Output the [X, Y] coordinate of the center of the cell containing the given text.  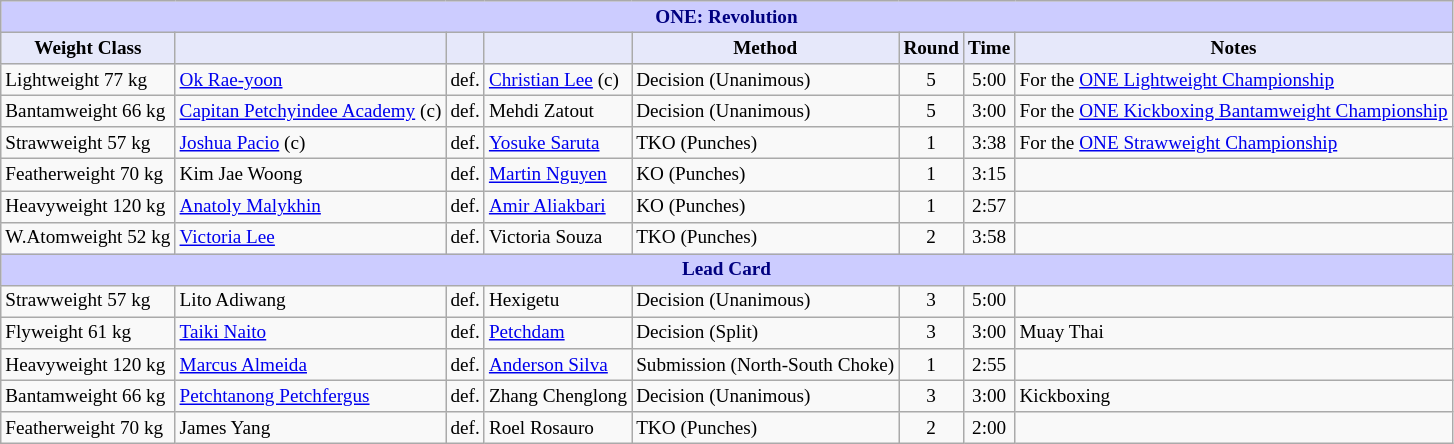
3:58 [988, 238]
Mehdi Zatout [558, 111]
Taiki Naito [310, 333]
Amir Aliakbari [558, 206]
Marcus Almeida [310, 365]
Capitan Petchyindee Academy (c) [310, 111]
Lightweight 77 kg [88, 80]
Hexigetu [558, 301]
Time [988, 48]
Yosuke Saruta [558, 143]
Round [932, 48]
Roel Rosauro [558, 428]
Victoria Lee [310, 238]
Anatoly Malykhin [310, 206]
Muay Thai [1234, 333]
Joshua Pacio (c) [310, 143]
Christian Lee (c) [558, 80]
Ok Rae-yoon [310, 80]
For the ONE Lightweight Championship [1234, 80]
3:38 [988, 143]
Lito Adiwang [310, 301]
Martin Nguyen [558, 175]
Petchtanong Petchfergus [310, 396]
Submission (North-South Choke) [766, 365]
For the ONE Kickboxing Bantamweight Championship [1234, 111]
Petchdam [558, 333]
Notes [1234, 48]
Anderson Silva [558, 365]
Method [766, 48]
2:57 [988, 206]
2:00 [988, 428]
Weight Class [88, 48]
Flyweight 61 kg [88, 333]
Decision (Split) [766, 333]
W.Atomweight 52 kg [88, 238]
3:15 [988, 175]
ONE: Revolution [726, 17]
James Yang [310, 428]
Lead Card [726, 270]
2:55 [988, 365]
Victoria Souza [558, 238]
Kickboxing [1234, 396]
Zhang Chenglong [558, 396]
Kim Jae Woong [310, 175]
For the ONE Strawweight Championship [1234, 143]
